Capture the cell that displays the provided text and extract its (X, Y) central coordinate. 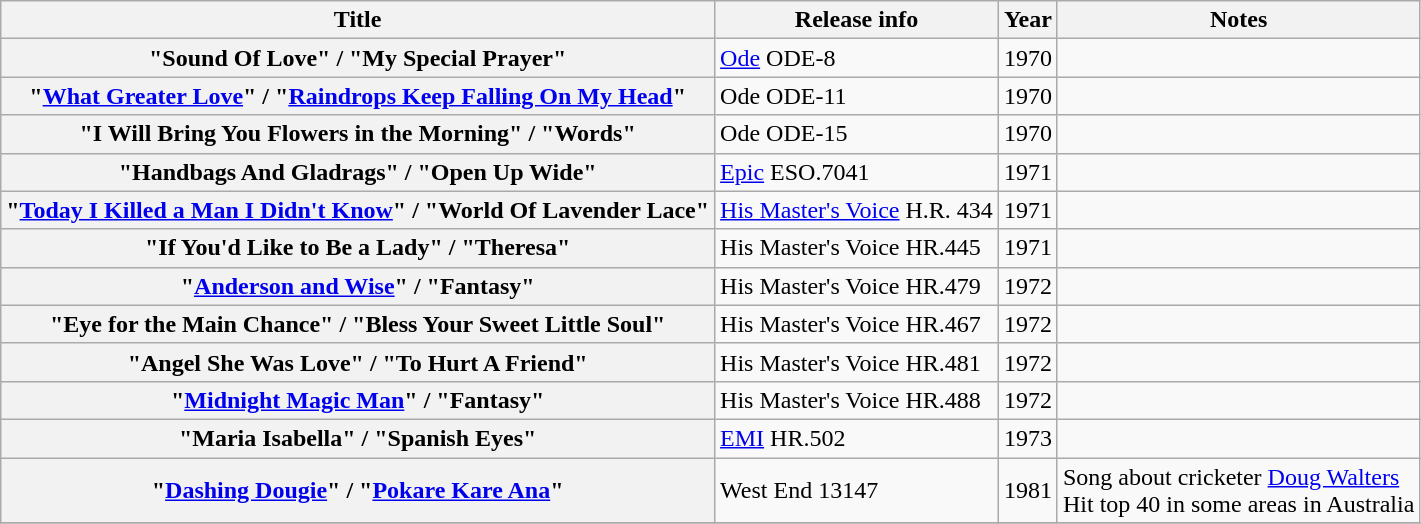
Epic ESO.7041 (857, 172)
"Anderson and Wise" / "Fantasy" (358, 286)
"I Will Bring You Flowers in the Morning" / "Words" (358, 134)
Notes (1238, 20)
"Maria Isabella" / "Spanish Eyes" (358, 438)
His Master's Voice HR.445 (857, 248)
His Master's Voice HR.488 (857, 400)
His Master's Voice HR.481 (857, 362)
Ode ODE-15 (857, 134)
Release info (857, 20)
"What Greater Love" / "Raindrops Keep Falling On My Head" (358, 96)
Title (358, 20)
His Master's Voice HR.467 (857, 324)
EMI HR.502 (857, 438)
"Dashing Dougie" / "Pokare Kare Ana" (358, 490)
West End 13147 (857, 490)
Year (1028, 20)
"Sound Of Love" / "My Special Prayer" (358, 58)
"Eye for the Main Chance" / "Bless Your Sweet Little Soul" (358, 324)
Song about cricketer Doug WaltersHit top 40 in some areas in Australia (1238, 490)
His Master's Voice HR.479 (857, 286)
His Master's Voice H.R. 434 (857, 210)
"Handbags And Gladrags" / "Open Up Wide" (358, 172)
"Midnight Magic Man" / "Fantasy" (358, 400)
"If You'd Like to Be a Lady" / "Theresa" (358, 248)
"Today I Killed a Man I Didn't Know" / "World Of Lavender Lace" (358, 210)
1981 (1028, 490)
1973 (1028, 438)
Ode ODE-8 (857, 58)
"Angel She Was Love" / "To Hurt A Friend" (358, 362)
Ode ODE-11 (857, 96)
